Locate the cell with the specified text and output its [X, Y] center coordinate. 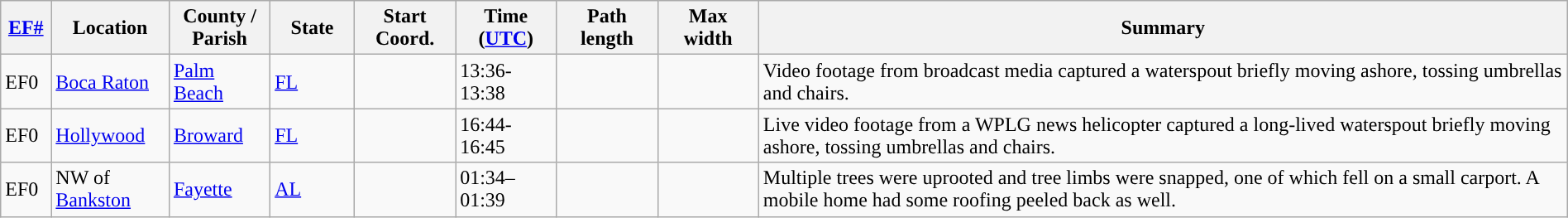
AL [313, 189]
01:34–01:39 [506, 189]
EF# [26, 28]
Start Coord. [404, 28]
16:44-16:45 [506, 136]
Max width [708, 28]
Video footage from broadcast media captured a waterspout briefly moving ashore, tossing umbrellas and chairs. [1163, 81]
Live video footage from a WPLG news helicopter captured a long-lived waterspout briefly moving ashore, tossing umbrellas and chairs. [1163, 136]
Path length [607, 28]
NW of Bankston [111, 189]
Boca Raton [111, 81]
State [313, 28]
13:36-13:38 [506, 81]
Broward [219, 136]
Location [111, 28]
Hollywood [111, 136]
Palm Beach [219, 81]
Summary [1163, 28]
Multiple trees were uprooted and tree limbs were snapped, one of which fell on a small carport. A mobile home had some roofing peeled back as well. [1163, 189]
Time (UTC) [506, 28]
Fayette [219, 189]
County / Parish [219, 28]
